Scan for the cell matching the given text and deliver its [x, y] coordinate at center. 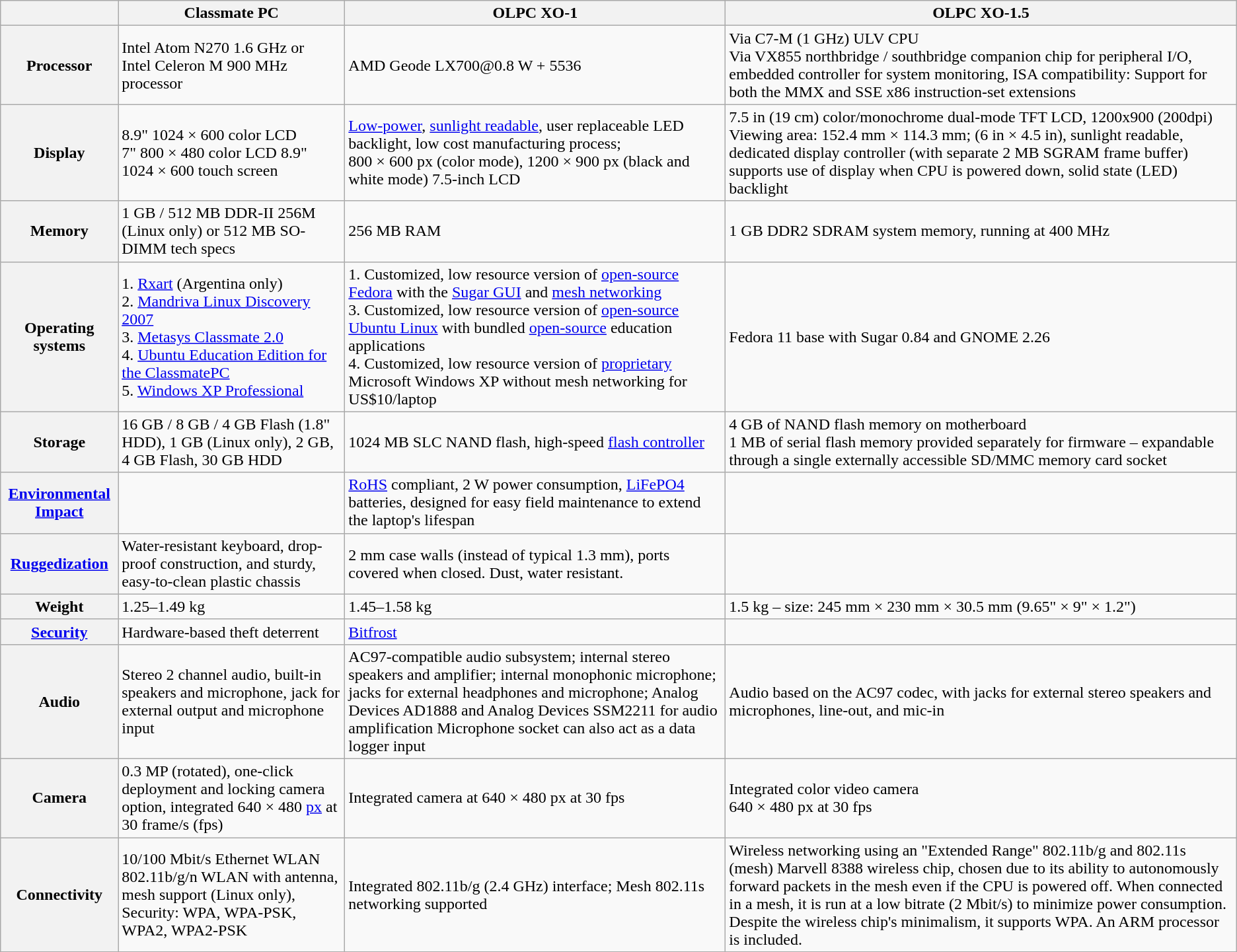
2 mm case walls (instead of typical 1.3 mm), ports covered when closed. Dust, water resistant. [535, 564]
Bitfrost [535, 632]
Stereo 2 channel audio, built-in speakers and microphone, jack for external output and microphone input [231, 702]
10/100 Mbit/s Ethernet WLAN 802.11b/g/n WLAN with antenna, mesh support (Linux only), Security: WPA, WPA-PSK, WPA2, WPA2-PSK [231, 895]
256 MB RAM [535, 231]
1.45–1.58 kg [535, 606]
Hardware-based theft deterrent [231, 632]
Camera [59, 798]
8.9" 1024 × 600 color LCD7" 800 × 480 color LCD 8.9" 1024 × 600 touch screen [231, 153]
Security [59, 632]
Weight [59, 606]
AMD Geode LX700@0.8 W + 5536 [535, 65]
OLPC XO-1.5 [981, 13]
0.3 MP (rotated), one-click deployment and locking camera option, integrated 640 × 480 px at 30 frame/s (fps) [231, 798]
Integrated color video camera640 × 480 px at 30 fps [981, 798]
Integrated camera at 640 × 480 px at 30 fps [535, 798]
Water-resistant keyboard, drop-proof construction, and sturdy, easy-to-clean plastic chassis [231, 564]
RoHS compliant, 2 W power consumption, LiFePO4 batteries, designed for easy field maintenance to extend the laptop's lifespan [535, 503]
Connectivity [59, 895]
Ruggedization [59, 564]
Audio based on the AC97 codec, with jacks for external stereo speakers and microphones, line-out, and mic-in [981, 702]
Operating systems [59, 337]
1 GB / 512 MB DDR-II 256M (Linux only) or 512 MB SO-DIMM tech specs [231, 231]
1024 MB SLC NAND flash, high-speed flash controller [535, 442]
Intel Atom N270 1.6 GHz orIntel Celeron M 900 MHz processor [231, 65]
1 GB DDR2 SDRAM system memory, running at 400 MHz [981, 231]
Processor [59, 65]
16 GB / 8 GB / 4 GB Flash (1.8" HDD), 1 GB (Linux only), 2 GB, 4 GB Flash, 30 GB HDD [231, 442]
Audio [59, 702]
Memory [59, 231]
Environmental Impact [59, 503]
Display [59, 153]
Fedora 11 base with Sugar 0.84 and GNOME 2.26 [981, 337]
Storage [59, 442]
Integrated 802.11b/g (2.4 GHz) interface; Mesh 802.11s networking supported [535, 895]
1.5 kg – size: 245 mm × 230 mm × 30.5 mm (9.65" × 9" × 1.2") [981, 606]
1.25–1.49 kg [231, 606]
Classmate PC [231, 13]
OLPC XO-1 [535, 13]
